Search for the cell housing the specified text and yield its [x, y] center coordinate. 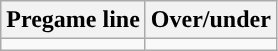
Pregame line [74, 20]
Over/under [210, 20]
